Scan for the cell matching the given text and deliver its (x, y) coordinate at center. 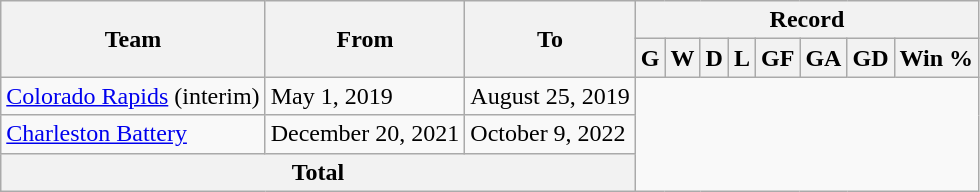
Colorado Rapids (interim) (133, 96)
L (742, 58)
GA (824, 58)
Team (133, 39)
GF (777, 58)
D (714, 58)
Total (318, 172)
G (650, 58)
GD (870, 58)
To (550, 39)
December 20, 2021 (365, 134)
Charleston Battery (133, 134)
Record (806, 20)
October 9, 2022 (550, 134)
From (365, 39)
August 25, 2019 (550, 96)
Win % (936, 58)
May 1, 2019 (365, 96)
W (682, 58)
